For the text-containing cell, return its midpoint in (x, y) coordinate format. 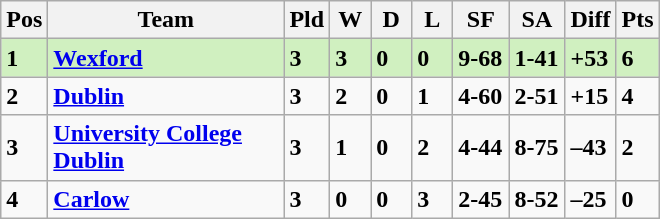
D (392, 20)
9-68 (481, 58)
–43 (590, 148)
1-41 (537, 58)
4-44 (481, 148)
Carlow (166, 199)
Wexford (166, 58)
2-51 (537, 96)
L (432, 20)
+53 (590, 58)
+15 (590, 96)
–25 (590, 199)
Dublin (166, 96)
W (350, 20)
SA (537, 20)
2-45 (481, 199)
8-75 (537, 148)
Pts (638, 20)
8-52 (537, 199)
Team (166, 20)
Diff (590, 20)
SF (481, 20)
6 (638, 58)
4-60 (481, 96)
Pld (307, 20)
University College Dublin (166, 148)
Pos (24, 20)
